Capture the cell that displays the provided text and extract its (x, y) central coordinate. 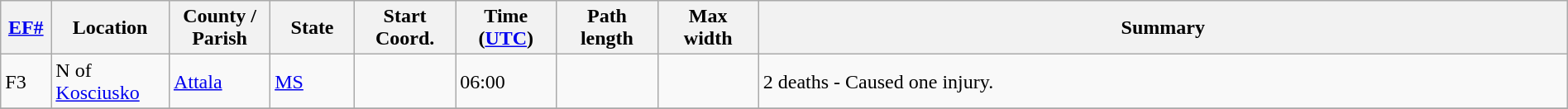
F3 (26, 81)
Location (111, 28)
Attala (219, 81)
County / Parish (219, 28)
2 deaths - Caused one injury. (1163, 81)
State (313, 28)
06:00 (506, 81)
EF# (26, 28)
N of Kosciusko (111, 81)
Time (UTC) (506, 28)
Summary (1163, 28)
Max width (708, 28)
Path length (607, 28)
MS (313, 81)
Start Coord. (404, 28)
